Search for the cell housing the specified text and yield its (X, Y) center coordinate. 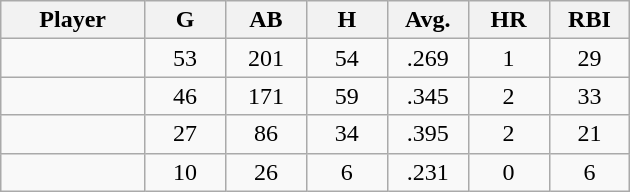
G (186, 20)
Player (73, 20)
86 (266, 134)
171 (266, 96)
34 (346, 134)
AB (266, 20)
H (346, 20)
29 (590, 58)
54 (346, 58)
1 (508, 58)
10 (186, 172)
26 (266, 172)
HR (508, 20)
201 (266, 58)
21 (590, 134)
27 (186, 134)
59 (346, 96)
.231 (428, 172)
.345 (428, 96)
46 (186, 96)
.395 (428, 134)
RBI (590, 20)
Avg. (428, 20)
53 (186, 58)
33 (590, 96)
.269 (428, 58)
0 (508, 172)
